Capture the cell that displays the provided text and extract its (X, Y) central coordinate. 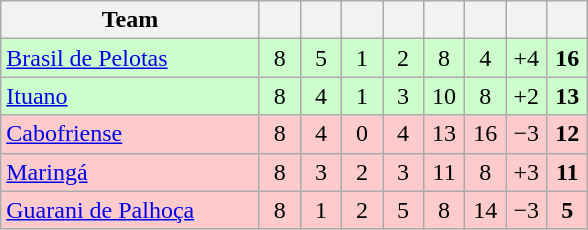
Team (130, 20)
Cabofriense (130, 134)
14 (486, 210)
Maringá (130, 172)
10 (444, 96)
12 (568, 134)
Guarani de Palhoça (130, 210)
+4 (526, 58)
0 (362, 134)
Brasil de Pelotas (130, 58)
+2 (526, 96)
Ituano (130, 96)
+3 (526, 172)
